Scan for the cell matching the given text and deliver its (x, y) coordinate at center. 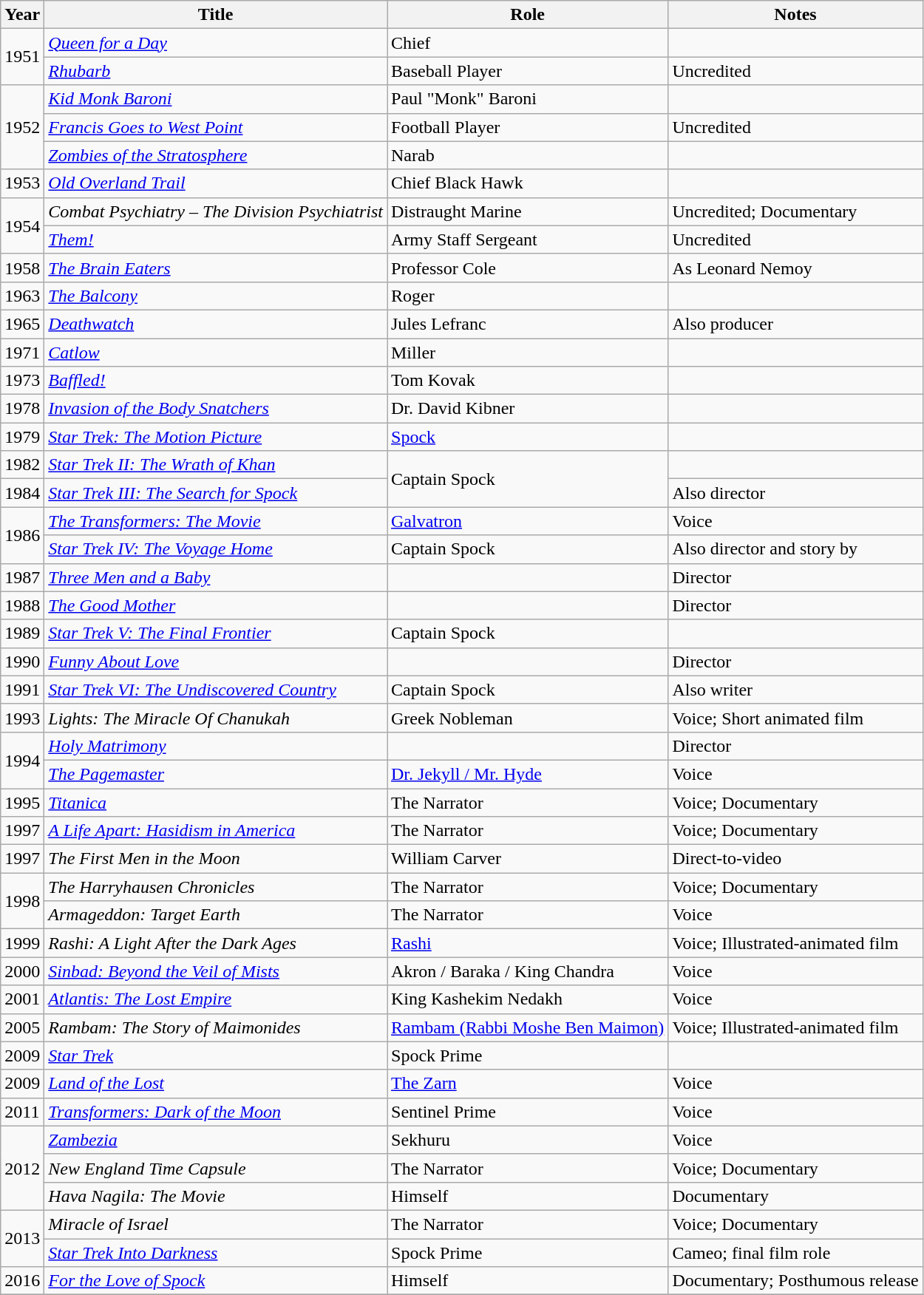
Documentary; Posthumous release (795, 1281)
Akron / Baraka / King Chandra (528, 971)
1986 (22, 535)
1965 (22, 324)
1952 (22, 127)
Documentary (795, 1196)
Rashi: A Light After the Dark Ages (216, 943)
1953 (22, 183)
The Good Mother (216, 605)
Sekhuru (528, 1140)
1991 (22, 690)
Star Trek III: The Search for Spock (216, 493)
Star Trek: The Motion Picture (216, 437)
Baseball Player (528, 71)
1979 (22, 437)
Dr. David Kibner (528, 409)
Them! (216, 239)
Kid Monk Baroni (216, 99)
1978 (22, 409)
Zambezia (216, 1140)
Also producer (795, 324)
The Balcony (216, 296)
For the Love of Spock (216, 1281)
Direct-to-video (795, 859)
William Carver (528, 859)
Rambam (Rabbi Moshe Ben Maimon) (528, 1027)
Voice; Short animated film (795, 718)
Paul "Monk" Baroni (528, 99)
Armageddon: Target Earth (216, 915)
Zombies of the Stratosphere (216, 155)
A Life Apart: Hasidism in America (216, 831)
Deathwatch (216, 324)
Army Staff Sergeant (528, 239)
The First Men in the Moon (216, 859)
Chief (528, 43)
The Zarn (528, 1084)
Narab (528, 155)
Notes (795, 15)
1971 (22, 353)
2001 (22, 999)
Old Overland Trail (216, 183)
Combat Psychiatry – The Division Psychiatrist (216, 211)
Cameo; final film role (795, 1253)
Professor Cole (528, 268)
Spock (528, 437)
Jules Lefranc (528, 324)
1999 (22, 943)
Greek Nobleman (528, 718)
Lights: The Miracle Of Chanukah (216, 718)
Star Trek Into Darkness (216, 1253)
1995 (22, 802)
2005 (22, 1027)
The Transformers: The Movie (216, 521)
Sentinel Prime (528, 1112)
1982 (22, 465)
Holy Matrimony (216, 746)
1998 (22, 901)
Football Player (528, 127)
Title (216, 15)
2000 (22, 971)
Funny About Love (216, 662)
1963 (22, 296)
The Brain Eaters (216, 268)
1958 (22, 268)
Also director and story by (795, 549)
2013 (22, 1238)
Invasion of the Body Snatchers (216, 409)
Titanica (216, 802)
Role (528, 15)
Miracle of Israel (216, 1224)
Three Men and a Baby (216, 577)
Star Trek VI: The Undiscovered Country (216, 690)
Rashi (528, 943)
Land of the Lost (216, 1084)
1990 (22, 662)
Tom Kovak (528, 381)
Also writer (795, 690)
Rhubarb (216, 71)
Catlow (216, 353)
Star Trek (216, 1056)
King Kashekim Nedakh (528, 999)
1988 (22, 605)
2016 (22, 1281)
Atlantis: The Lost Empire (216, 999)
Star Trek IV: The Voyage Home (216, 549)
Baffled! (216, 381)
1954 (22, 225)
Miller (528, 353)
2012 (22, 1168)
Also director (795, 493)
1951 (22, 57)
1984 (22, 493)
Francis Goes to West Point (216, 127)
Year (22, 15)
Dr. Jekyll / Mr. Hyde (528, 774)
2011 (22, 1112)
Queen for a Day (216, 43)
Rambam: The Story of Maimonides (216, 1027)
Transformers: Dark of the Moon (216, 1112)
Roger (528, 296)
Star Trek V: The Final Frontier (216, 633)
1993 (22, 718)
The Pagemaster (216, 774)
1973 (22, 381)
Sinbad: Beyond the Veil of Mists (216, 971)
1994 (22, 760)
Uncredited; Documentary (795, 211)
Chief Black Hawk (528, 183)
As Leonard Nemoy (795, 268)
Star Trek II: The Wrath of Khan (216, 465)
Galvatron (528, 521)
1989 (22, 633)
1987 (22, 577)
New England Time Capsule (216, 1168)
Distraught Marine (528, 211)
Hava Nagila: The Movie (216, 1196)
The Harryhausen Chronicles (216, 887)
